Pinpoint the cell where the given text exists, returning its [X, Y] midpoint coordinate. 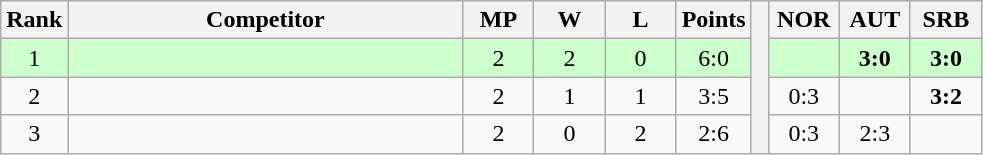
NOR [804, 20]
3:2 [946, 96]
L [640, 20]
Competitor [266, 20]
3 [34, 134]
6:0 [714, 58]
MP [498, 20]
AUT [874, 20]
W [570, 20]
Rank [34, 20]
2:3 [874, 134]
Points [714, 20]
3:5 [714, 96]
SRB [946, 20]
2:6 [714, 134]
